Extract the [x, y] coordinate from the center of the cell holding the provided text.  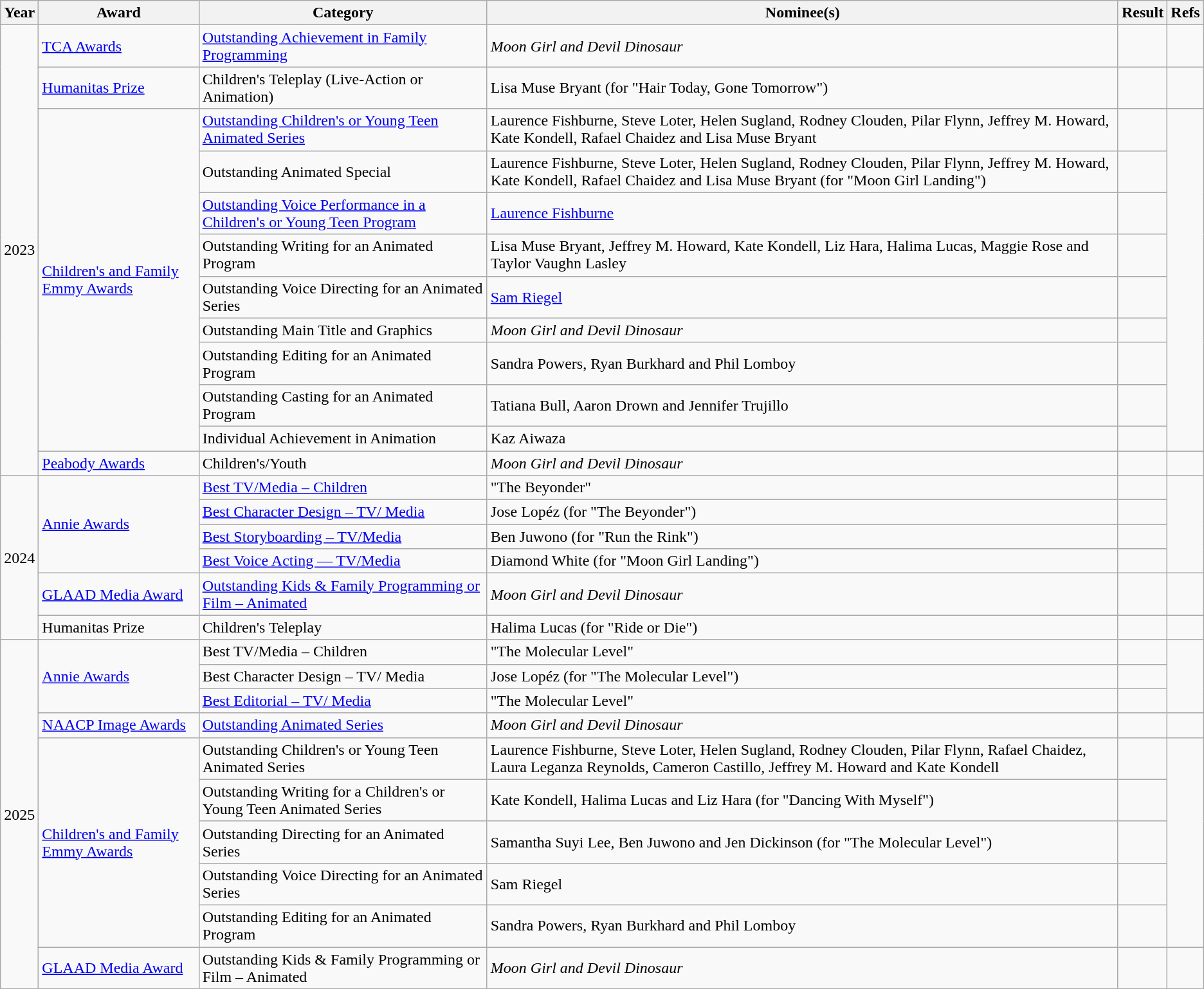
Outstanding Directing for an Animated Series [343, 842]
Children's Teleplay (Live-Action or Animation) [343, 88]
Children's/Youth [343, 463]
Outstanding Main Title and Graphics [343, 330]
Best Voice Acting — TV/Media [343, 561]
Outstanding Voice Performance in a Children's or Young Teen Program [343, 214]
Laurence Fishburne, Steve Loter, Helen Sugland, Rodney Clouden, Pilar Flynn, Jeffrey M. Howard, Kate Kondell, Rafael Chaidez and Lisa Muse Bryant [803, 130]
Laurence Fishburne [803, 214]
Best Storyboarding – TV/Media [343, 537]
2025 [19, 815]
Samantha Suyi Lee, Ben Juwono and Jen Dickinson (for "The Molecular Level") [803, 842]
Halima Lucas (for "Ride or Die") [803, 627]
Children's Teleplay [343, 627]
Outstanding Animated Series [343, 725]
Kaz Aiwaza [803, 438]
Category [343, 13]
Year [19, 13]
TCA Awards [118, 46]
Award [118, 13]
2023 [19, 250]
Jose Lopéz (for "The Beyonder") [803, 512]
Outstanding Writing for a Children's or Young Teen Animated Series [343, 800]
Ben Juwono (for "Run the Rink") [803, 537]
Outstanding Animated Special [343, 171]
Lisa Muse Bryant, Jeffrey M. Howard, Kate Kondell, Liz Hara, Halima Lucas, Maggie Rose and Taylor Vaughn Lasley [803, 255]
"The Beyonder" [803, 488]
Diamond White (for "Moon Girl Landing") [803, 561]
Outstanding Writing for an Animated Program [343, 255]
Best Editorial – TV/ Media [343, 701]
Peabody Awards [118, 463]
Kate Kondell, Halima Lucas and Liz Hara (for "Dancing With Myself") [803, 800]
NAACP Image Awards [118, 725]
Refs [1185, 13]
Lisa Muse Bryant (for "Hair Today, Gone Tomorrow") [803, 88]
Outstanding Casting for an Animated Program [343, 405]
Outstanding Achievement in Family Programming [343, 46]
Individual Achievement in Animation [343, 438]
Jose Lopéz (for "The Molecular Level") [803, 676]
Nominee(s) [803, 13]
2024 [19, 557]
Result [1142, 13]
Tatiana Bull, Aaron Drown and Jennifer Trujillo [803, 405]
